Identify which cell holds the provided text, then report its (x, y) central coordinate. 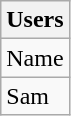
Sam (35, 96)
Name (35, 58)
Users (35, 20)
